Capture the cell that displays the provided text and extract its [x, y] central coordinate. 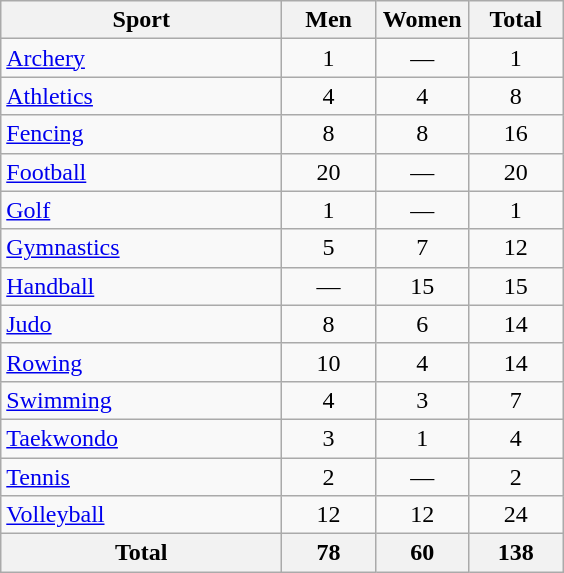
Tennis [142, 477]
Women [422, 20]
Athletics [142, 96]
Taekwondo [142, 438]
78 [329, 553]
Archery [142, 58]
Men [329, 20]
Sport [142, 20]
Football [142, 172]
Handball [142, 286]
10 [329, 362]
6 [422, 324]
60 [422, 553]
Golf [142, 210]
Judo [142, 324]
138 [516, 553]
Fencing [142, 134]
Volleyball [142, 515]
Rowing [142, 362]
5 [329, 248]
Gymnastics [142, 248]
16 [516, 134]
24 [516, 515]
Swimming [142, 400]
